Return the (x, y) coordinate for the center point of the cell that contains the specified text.  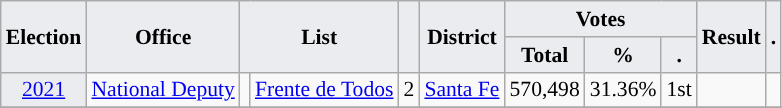
Result (732, 36)
List (320, 36)
2 (408, 90)
2021 (44, 90)
Total (544, 55)
31.36% (624, 90)
Election (44, 36)
1st (678, 90)
570,498 (544, 90)
Santa Fe (462, 90)
Office (162, 36)
Votes (600, 19)
Frente de Todos (324, 90)
District (462, 36)
National Deputy (162, 90)
% (624, 55)
